Extract the (x, y) coordinate from the center of the cell holding the provided text.  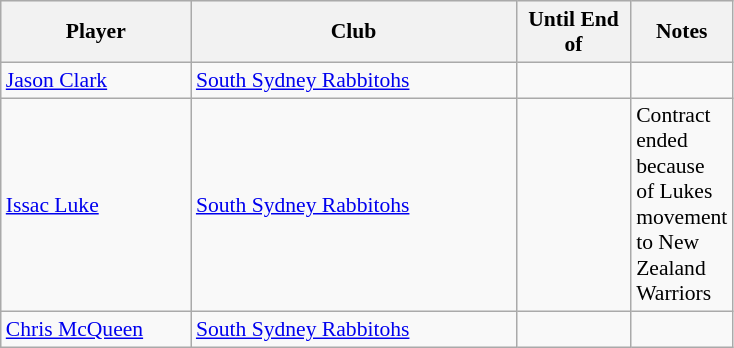
Until End of (574, 32)
Notes (682, 32)
Chris McQueen (96, 330)
Player (96, 32)
Jason Clark (96, 80)
Contract ended because of Lukes movement to New Zealand Warriors (682, 205)
Club (354, 32)
Issac Luke (96, 205)
